Identify which cell holds the provided text, then report its (X, Y) central coordinate. 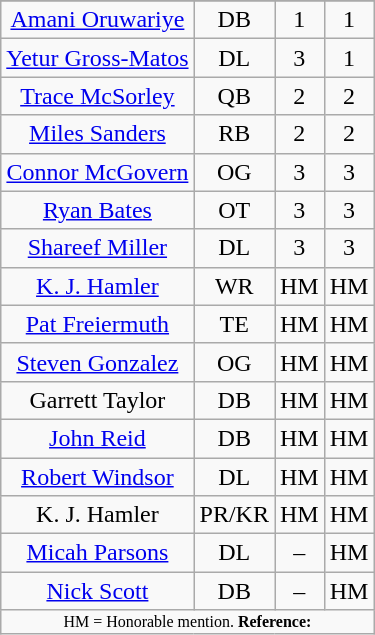
Miles Sanders (98, 134)
Pat Freiermuth (98, 324)
Micah Parsons (98, 553)
TE (234, 324)
Yetur Gross-Matos (98, 58)
Trace McSorley (98, 96)
HM = Honorable mention. Reference: (188, 622)
Amani Oruwariye (98, 20)
OT (234, 210)
QB (234, 96)
PR/KR (234, 515)
Ryan Bates (98, 210)
John Reid (98, 438)
RB (234, 134)
Nick Scott (98, 591)
Garrett Taylor (98, 400)
WR (234, 286)
Steven Gonzalez (98, 362)
Shareef Miller (98, 248)
Robert Windsor (98, 477)
Connor McGovern (98, 172)
